Extract the (x, y) coordinate from the center of the cell holding the provided text.  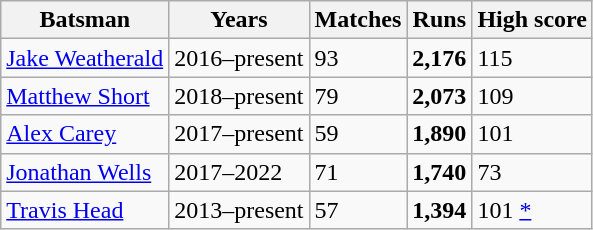
Jake Weatherald (85, 58)
Jonathan Wells (85, 172)
109 (532, 96)
101 * (532, 210)
Years (239, 20)
Matthew Short (85, 96)
2,176 (440, 58)
2017–2022 (239, 172)
101 (532, 134)
71 (358, 172)
Matches (358, 20)
2016–present (239, 58)
High score (532, 20)
2017–present (239, 134)
Runs (440, 20)
2018–present (239, 96)
79 (358, 96)
Alex Carey (85, 134)
93 (358, 58)
57 (358, 210)
1,394 (440, 210)
1,890 (440, 134)
73 (532, 172)
59 (358, 134)
2013–present (239, 210)
1,740 (440, 172)
Travis Head (85, 210)
Batsman (85, 20)
115 (532, 58)
2,073 (440, 96)
